For the text-containing cell, return its midpoint in (X, Y) coordinate format. 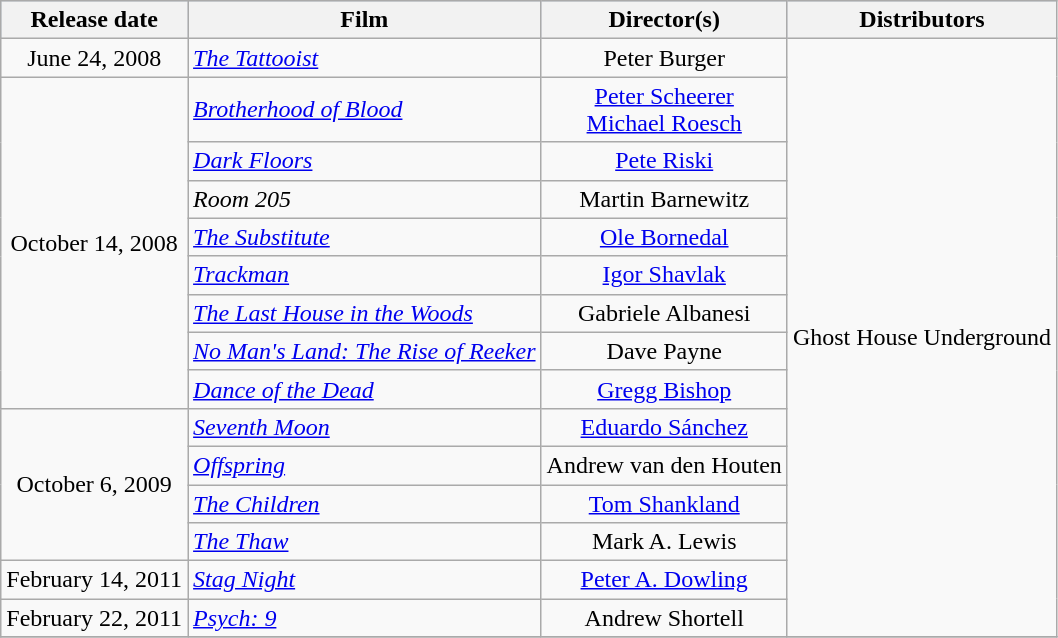
Martin Barnewitz (664, 199)
Dance of the Dead (364, 389)
Release date (94, 20)
Ole Bornedal (664, 237)
The Children (364, 503)
Andrew Shortell (664, 618)
Gregg Bishop (664, 389)
Igor Shavlak (664, 275)
Brotherhood of Blood (364, 110)
Trackman (364, 275)
Ghost House Underground (922, 338)
Offspring (364, 465)
Distributors (922, 20)
Gabriele Albanesi (664, 313)
Director(s) (664, 20)
Stag Night (364, 580)
Dark Floors (364, 161)
June 24, 2008 (94, 58)
No Man's Land: The Rise of Reeker (364, 351)
Film (364, 20)
The Thaw (364, 542)
Room 205 (364, 199)
Dave Payne (664, 351)
October 14, 2008 (94, 243)
The Last House in the Woods (364, 313)
Andrew van den Houten (664, 465)
Pete Riski (664, 161)
The Tattooist (364, 58)
Eduardo Sánchez (664, 427)
Peter A. Dowling (664, 580)
February 22, 2011 (94, 618)
February 14, 2011 (94, 580)
Tom Shankland (664, 503)
The Substitute (364, 237)
Psych: 9 (364, 618)
Peter Burger (664, 58)
October 6, 2009 (94, 484)
Seventh Moon (364, 427)
Mark A. Lewis (664, 542)
Peter ScheererMichael Roesch (664, 110)
